Output the [X, Y] coordinate of the center of the cell containing the given text.  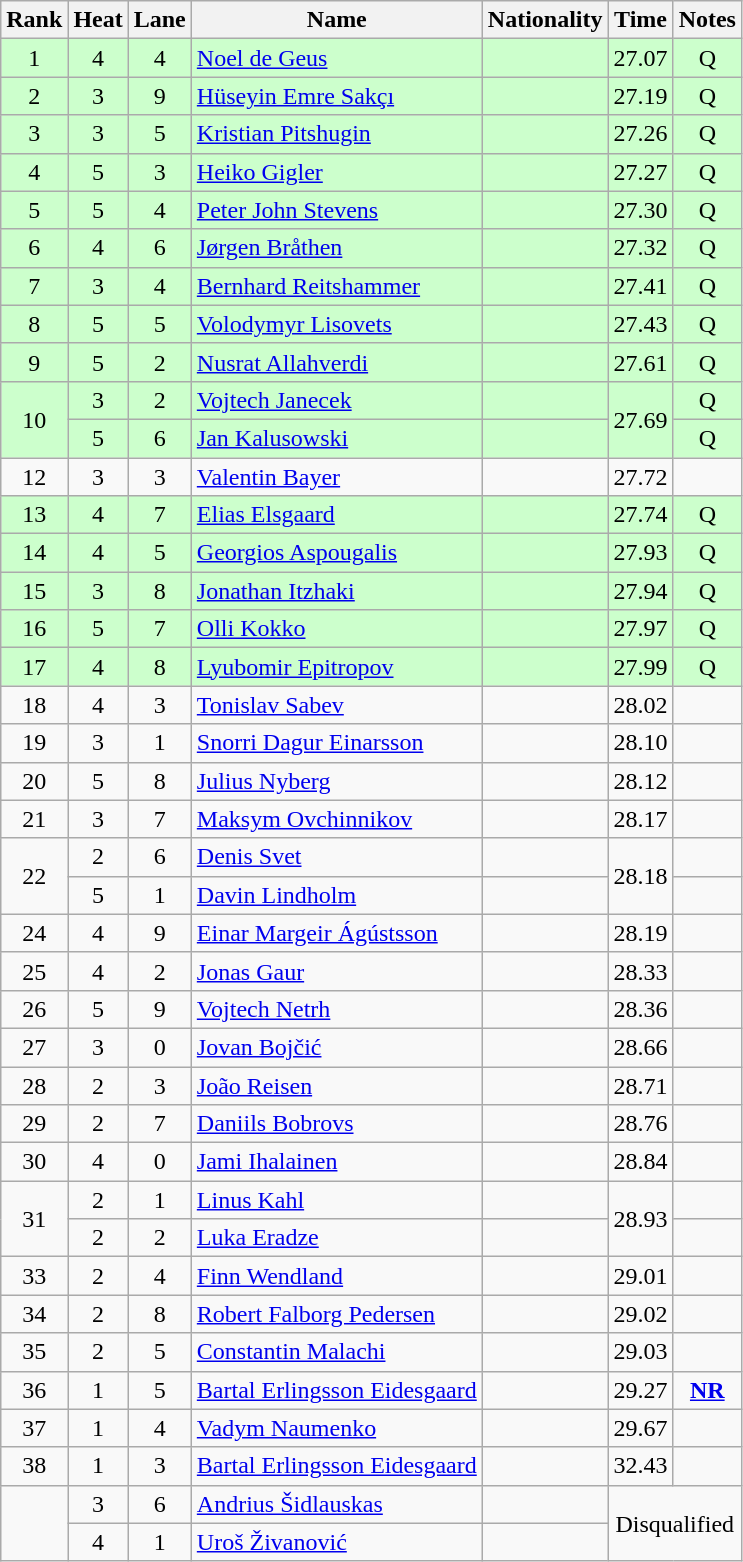
27.97 [640, 629]
19 [34, 743]
Lane [160, 20]
Nationality [545, 20]
27.99 [640, 667]
28.33 [640, 971]
27.43 [640, 324]
27.93 [640, 553]
Tonislav Sabev [336, 705]
20 [34, 781]
Julius Nyberg [336, 781]
15 [34, 591]
30 [34, 1162]
Heat [98, 20]
27.74 [640, 515]
13 [34, 515]
Volodymyr Lisovets [336, 324]
Lyubomir Epitropov [336, 667]
Peter John Stevens [336, 210]
27.26 [640, 134]
27.41 [640, 286]
29.01 [640, 1276]
28.84 [640, 1162]
17 [34, 667]
Hüseyin Emre Sakçı [336, 96]
Time [640, 20]
36 [34, 1390]
NR [707, 1390]
28.19 [640, 933]
24 [34, 933]
28.12 [640, 781]
27 [34, 1047]
Disqualified [674, 1523]
Rank [34, 20]
12 [34, 477]
28.71 [640, 1085]
27.61 [640, 362]
Jami Ihalainen [336, 1162]
28.36 [640, 1009]
16 [34, 629]
27.27 [640, 172]
33 [34, 1276]
Nusrat Allahverdi [336, 362]
Einar Margeir Ágústsson [336, 933]
28.76 [640, 1124]
28.18 [640, 876]
Notes [707, 20]
Davin Lindholm [336, 895]
29.67 [640, 1428]
27.19 [640, 96]
29.03 [640, 1352]
28.66 [640, 1047]
Maksym Ovchinnikov [336, 819]
27.32 [640, 248]
29.02 [640, 1314]
Kristian Pitshugin [336, 134]
João Reisen [336, 1085]
Jovan Bojčić [336, 1047]
27.72 [640, 477]
27.07 [640, 58]
Olli Kokko [336, 629]
29 [34, 1124]
Bernhard Reitshammer [336, 286]
37 [34, 1428]
26 [34, 1009]
Andrius Šidlauskas [336, 1504]
Robert Falborg Pedersen [336, 1314]
Daniils Bobrovs [336, 1124]
Linus Kahl [336, 1200]
27.94 [640, 591]
Heiko Gigler [336, 172]
Jørgen Bråthen [336, 248]
Luka Eradze [336, 1238]
27.69 [640, 419]
31 [34, 1219]
10 [34, 419]
Valentin Bayer [336, 477]
32.43 [640, 1466]
18 [34, 705]
28.93 [640, 1219]
Jonas Gaur [336, 971]
14 [34, 553]
Jonathan Itzhaki [336, 591]
34 [34, 1314]
29.27 [640, 1390]
Vadym Naumenko [336, 1428]
Name [336, 20]
35 [34, 1352]
Georgios Aspougalis [336, 553]
28.17 [640, 819]
Snorri Dagur Einarsson [336, 743]
28.02 [640, 705]
27.30 [640, 210]
Jan Kalusowski [336, 438]
Vojtech Netrh [336, 1009]
Noel de Geus [336, 58]
Elias Elsgaard [336, 515]
38 [34, 1466]
Finn Wendland [336, 1276]
22 [34, 876]
Uroš Živanović [336, 1542]
Constantin Malachi [336, 1352]
25 [34, 971]
Denis Svet [336, 857]
28.10 [640, 743]
28 [34, 1085]
Vojtech Janecek [336, 400]
21 [34, 819]
